Return (X, Y) of the center of cell containing provided text 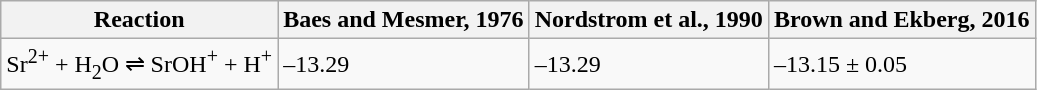
Brown and Ekberg, 2016 (902, 20)
Sr2+ + H2O ⇌ SrOH+ + H+ (140, 64)
–13.15 ± 0.05 (902, 64)
Baes and Mesmer, 1976 (404, 20)
Reaction (140, 20)
Nordstrom et al., 1990 (648, 20)
